Determine the [X, Y] coordinate at the center of the cell enclosing the given text.  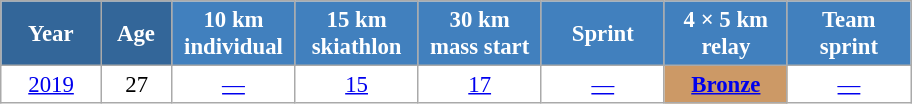
Sprint [602, 34]
30 km mass start [480, 34]
15 km skiathlon [356, 34]
10 km individual [234, 34]
27 [136, 85]
Age [136, 34]
2019 [52, 85]
15 [356, 85]
4 × 5 km relay [726, 34]
Team sprint [848, 34]
Bronze [726, 85]
Year [52, 34]
17 [480, 85]
